Pinpoint the cell where the given text exists, returning its [x, y] midpoint coordinate. 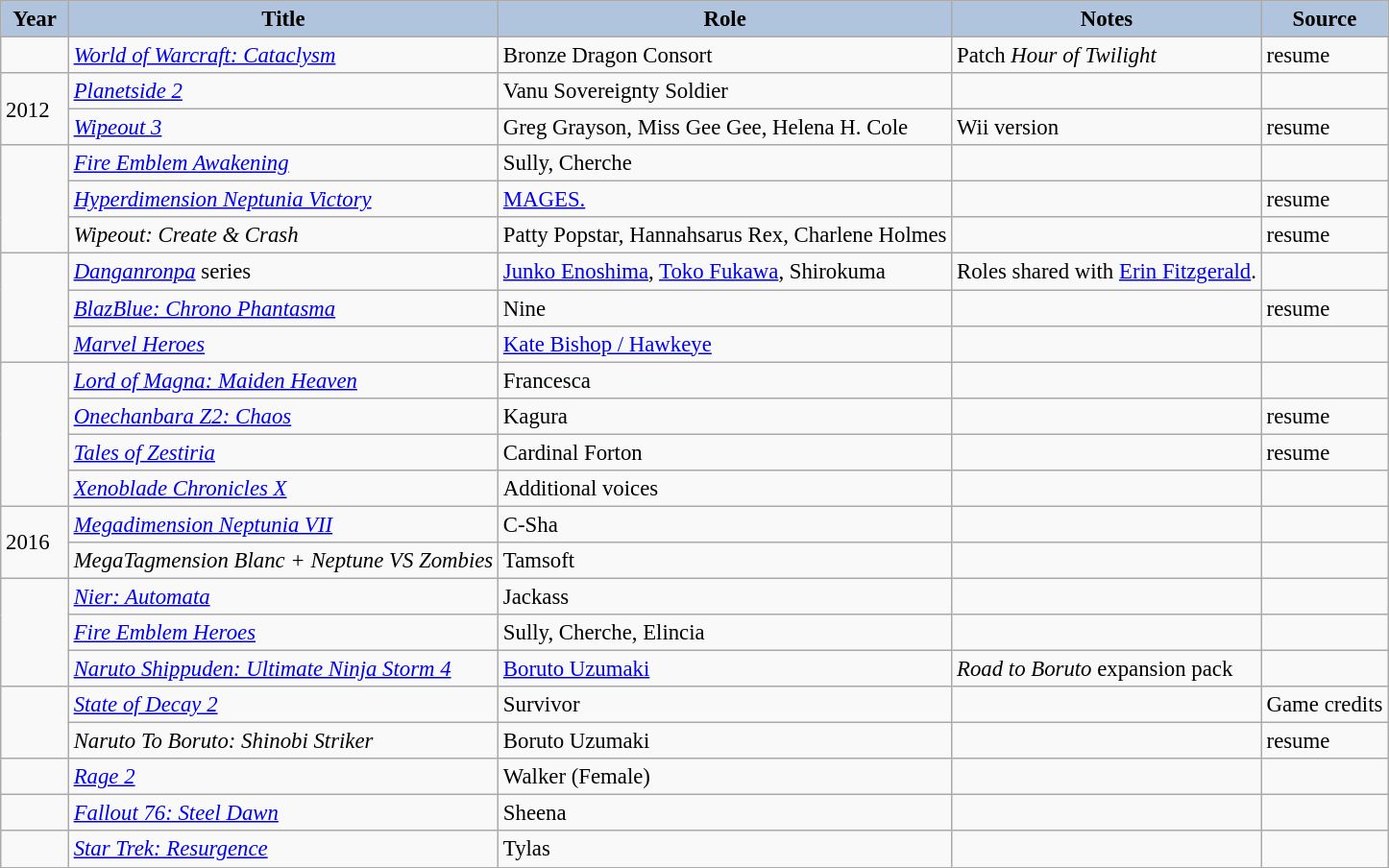
Wipeout: Create & Crash [282, 235]
Title [282, 19]
Survivor [725, 705]
BlazBlue: Chrono Phantasma [282, 308]
Planetside 2 [282, 91]
2012 [35, 109]
Junko Enoshima, Toko Fukawa, Shirokuma [725, 272]
Walker (Female) [725, 777]
Fallout 76: Steel Dawn [282, 813]
Sully, Cherche [725, 163]
Cardinal Forton [725, 452]
Tamsoft [725, 561]
Sheena [725, 813]
Naruto To Boruto: Shinobi Striker [282, 741]
Patch Hour of Twilight [1107, 56]
Xenoblade Chronicles X [282, 489]
Fire Emblem Heroes [282, 633]
Additional voices [725, 489]
Vanu Sovereignty Soldier [725, 91]
Rage 2 [282, 777]
Year [35, 19]
Nier: Automata [282, 596]
Roles shared with Erin Fitzgerald. [1107, 272]
Wii version [1107, 128]
C-Sha [725, 524]
Sully, Cherche, Elincia [725, 633]
Role [725, 19]
Megadimension Neptunia VII [282, 524]
Tylas [725, 850]
Notes [1107, 19]
Greg Grayson, Miss Gee Gee, Helena H. Cole [725, 128]
Kagura [725, 416]
2016 [35, 542]
Kate Bishop / Hawkeye [725, 344]
MegaTagmension Blanc + Neptune VS Zombies [282, 561]
Bronze Dragon Consort [725, 56]
Patty Popstar, Hannahsarus Rex, Charlene Holmes [725, 235]
Star Trek: Resurgence [282, 850]
Francesca [725, 380]
Road to Boruto expansion pack [1107, 669]
Lord of Magna: Maiden Heaven [282, 380]
Tales of Zestiria [282, 452]
MAGES. [725, 200]
Danganronpa series [282, 272]
Hyperdimension Neptunia Victory [282, 200]
Jackass [725, 596]
Onechanbara Z2: Chaos [282, 416]
Marvel Heroes [282, 344]
Naruto Shippuden: Ultimate Ninja Storm 4 [282, 669]
World of Warcraft: Cataclysm [282, 56]
Game credits [1324, 705]
Wipeout 3 [282, 128]
Nine [725, 308]
Fire Emblem Awakening [282, 163]
State of Decay 2 [282, 705]
Source [1324, 19]
